Pinpoint the cell where the given text exists, returning its (x, y) midpoint coordinate. 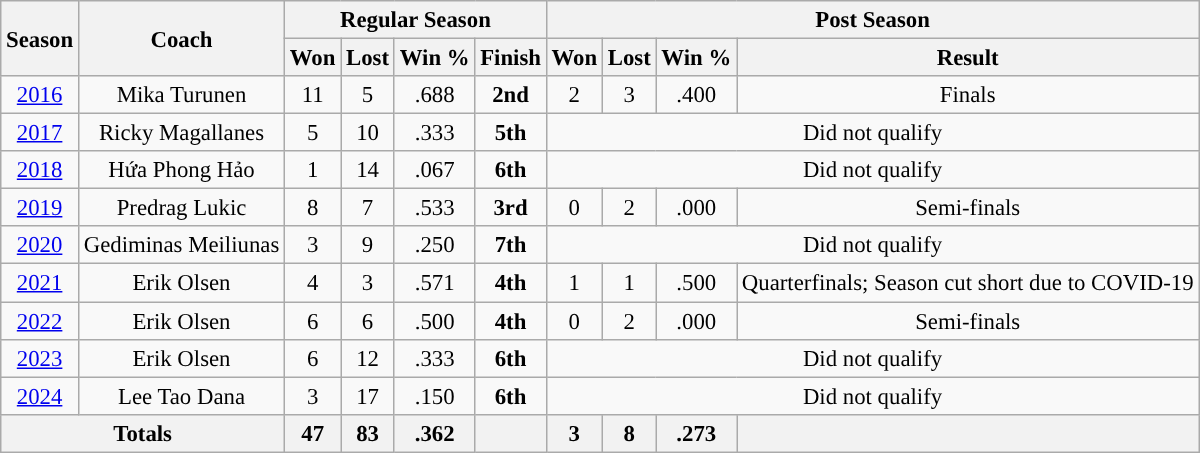
47 (313, 433)
.571 (434, 283)
2022 (40, 321)
.273 (696, 433)
10 (368, 133)
4 (313, 283)
Hứa Phong Hảo (181, 170)
Predrag Lukic (181, 208)
Result (968, 58)
Post Season (872, 20)
Quarterfinals; Season cut short due to COVID-19 (968, 283)
2020 (40, 245)
2023 (40, 358)
.150 (434, 396)
Season (40, 38)
2016 (40, 95)
12 (368, 358)
.362 (434, 433)
2019 (40, 208)
2017 (40, 133)
2018 (40, 170)
Regular Season (416, 20)
2021 (40, 283)
7 (368, 208)
3rd (510, 208)
Totals (143, 433)
17 (368, 396)
Ricky Magallanes (181, 133)
Finish (510, 58)
Finals (968, 95)
5th (510, 133)
.250 (434, 245)
.533 (434, 208)
9 (368, 245)
83 (368, 433)
.067 (434, 170)
2nd (510, 95)
Mika Turunen (181, 95)
14 (368, 170)
Lee Tao Dana (181, 396)
.400 (696, 95)
Coach (181, 38)
11 (313, 95)
2024 (40, 396)
Gediminas Meiliunas (181, 245)
.688 (434, 95)
7th (510, 245)
